For the text-containing cell, return its midpoint in [X, Y] coordinate format. 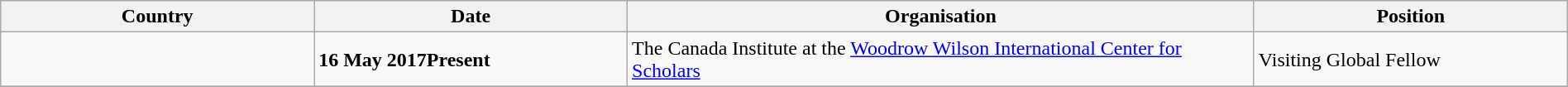
Country [157, 17]
16 May 2017Present [471, 60]
The Canada Institute at the Woodrow Wilson International Center for Scholars [941, 60]
Position [1411, 17]
Organisation [941, 17]
Date [471, 17]
Visiting Global Fellow [1411, 60]
